Capture the cell that displays the provided text and extract its (X, Y) central coordinate. 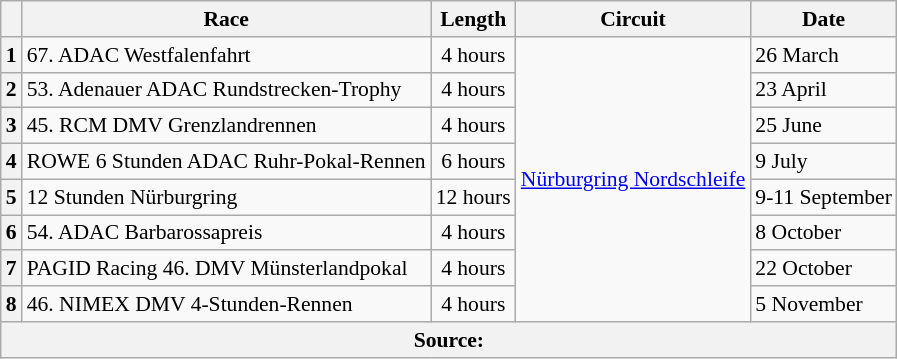
22 October (824, 269)
23 April (824, 90)
9 July (824, 162)
5 November (824, 304)
Circuit (634, 19)
53. Adenauer ADAC Rundstrecken-Trophy (226, 90)
8 October (824, 233)
45. RCM DMV Grenzlandrennen (226, 126)
Race (226, 19)
2 (12, 90)
3 (12, 126)
7 (12, 269)
46. NIMEX DMV 4-Stunden-Rennen (226, 304)
9-11 September (824, 197)
12 Stunden Nürburgring (226, 197)
ROWE 6 Stunden ADAC Ruhr-Pokal-Rennen (226, 162)
Date (824, 19)
25 June (824, 126)
6 (12, 233)
1 (12, 55)
12 hours (474, 197)
5 (12, 197)
PAGID Racing 46. DMV Münsterlandpokal (226, 269)
54. ADAC Barbarossapreis (226, 233)
Nürburgring Nordschleife (634, 180)
6 hours (474, 162)
26 March (824, 55)
8 (12, 304)
Length (474, 19)
67. ADAC Westfalenfahrt (226, 55)
Source: (449, 340)
4 (12, 162)
